From the cell containing the given text, extract its center point as [x, y] coordinate. 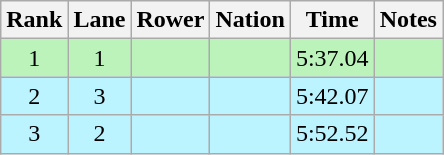
Nation [250, 20]
Notes [408, 20]
Lane [100, 20]
5:42.07 [332, 96]
Rank [34, 20]
5:52.52 [332, 134]
5:37.04 [332, 58]
Rower [170, 20]
Time [332, 20]
